Return (x, y) of the center of cell containing provided text 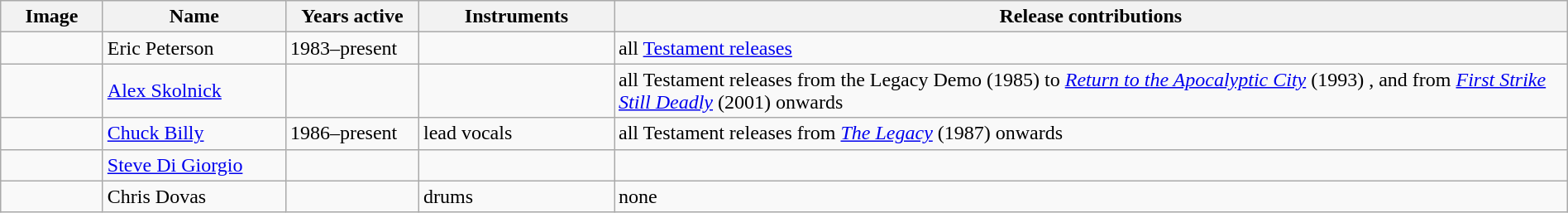
all Testament releases (1090, 48)
Name (194, 17)
Alex Skolnick (194, 91)
all Testament releases from the Legacy Demo (1985) to Return to the Apocalyptic City (1993) , and from First Strike Still Deadly (2001) onwards (1090, 91)
Steve Di Giorgio (194, 165)
lead vocals (516, 133)
Eric Peterson (194, 48)
Image (52, 17)
Chuck Billy (194, 133)
Release contributions (1090, 17)
none (1090, 196)
1983–present (352, 48)
drums (516, 196)
Chris Dovas (194, 196)
all Testament releases from The Legacy (1987) onwards (1090, 133)
Years active (352, 17)
1986–present (352, 133)
Instruments (516, 17)
